Identify which cell holds the provided text, then report its [x, y] central coordinate. 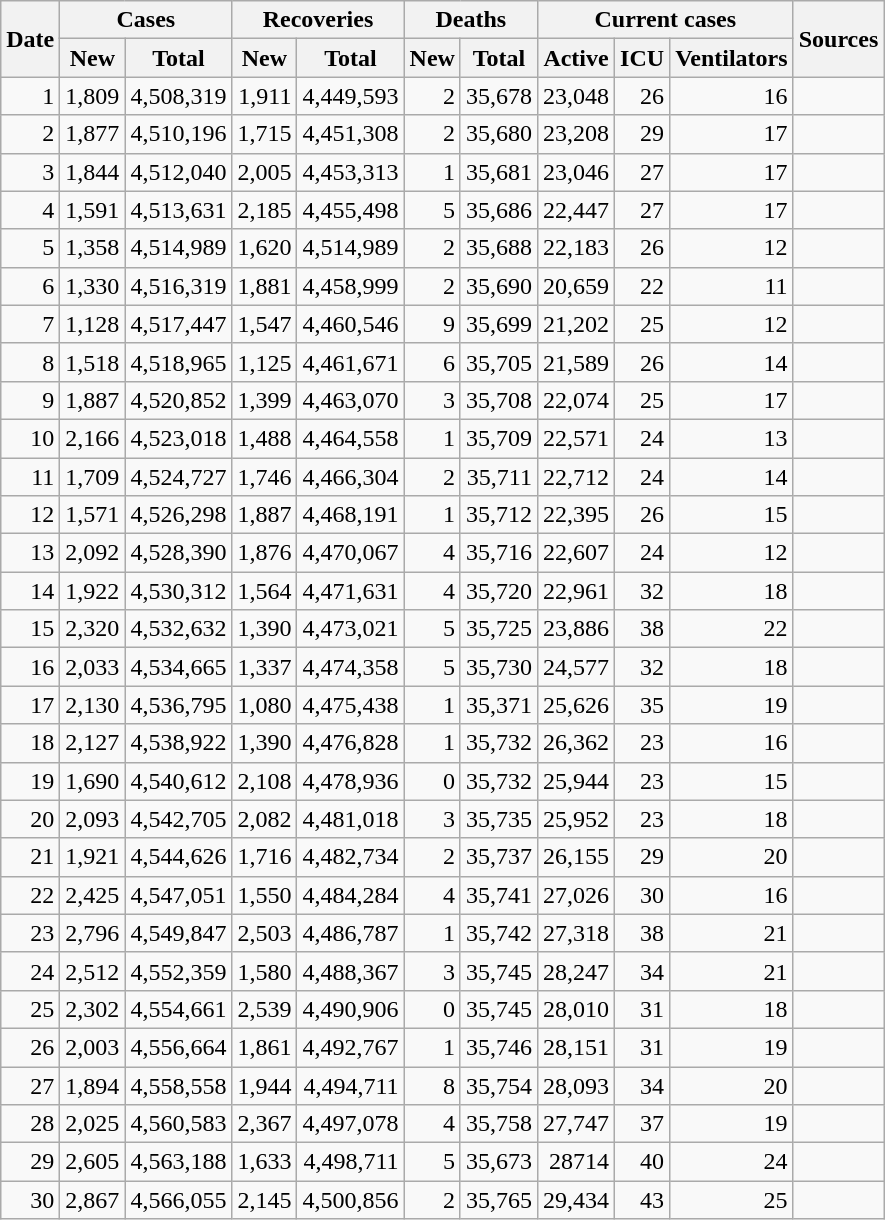
1,922 [92, 591]
4,461,671 [350, 362]
2,367 [264, 1124]
2,093 [92, 819]
35,709 [498, 438]
4,558,558 [178, 1085]
1,330 [92, 286]
Current cases [665, 20]
22,961 [576, 591]
23,046 [576, 172]
4,475,438 [350, 705]
4,536,795 [178, 705]
1,564 [264, 591]
28 [30, 1124]
35,705 [498, 362]
4,471,631 [350, 591]
2,145 [264, 1200]
4,538,922 [178, 743]
4,478,936 [350, 781]
35,765 [498, 1200]
1,809 [92, 96]
4,474,358 [350, 667]
1,861 [264, 1047]
1,715 [264, 134]
23,886 [576, 629]
35,725 [498, 629]
35,742 [498, 933]
Recoveries [318, 20]
4,556,664 [178, 1047]
2,166 [92, 438]
1,571 [92, 515]
4,498,711 [350, 1162]
4,530,312 [178, 591]
35,712 [498, 515]
35,741 [498, 895]
2,025 [92, 1124]
1,125 [264, 362]
4,552,359 [178, 971]
21,589 [576, 362]
1,080 [264, 705]
7 [30, 324]
35,720 [498, 591]
4,563,188 [178, 1162]
Deaths [470, 20]
35,371 [498, 705]
35,758 [498, 1124]
35,711 [498, 477]
35,730 [498, 667]
2,867 [92, 1200]
4,566,055 [178, 1200]
4,455,498 [350, 210]
1,944 [264, 1085]
4,523,018 [178, 438]
22,712 [576, 477]
4,540,612 [178, 781]
4,516,319 [178, 286]
2,320 [92, 629]
1,844 [92, 172]
35,690 [498, 286]
20,659 [576, 286]
4,508,319 [178, 96]
22,074 [576, 400]
4,451,308 [350, 134]
1,894 [92, 1085]
4,526,298 [178, 515]
4,513,631 [178, 210]
2,302 [92, 1009]
4,534,665 [178, 667]
4,466,304 [350, 477]
40 [642, 1162]
1,716 [264, 857]
4,549,847 [178, 933]
29,434 [576, 1200]
4,554,661 [178, 1009]
1,881 [264, 286]
25,944 [576, 781]
Date [30, 39]
35 [642, 705]
2,796 [92, 933]
1,911 [264, 96]
4,486,787 [350, 933]
1,518 [92, 362]
25,626 [576, 705]
35,686 [498, 210]
4,518,965 [178, 362]
35,673 [498, 1162]
2,033 [92, 667]
22,571 [576, 438]
35,735 [498, 819]
28,093 [576, 1085]
25,952 [576, 819]
1,877 [92, 134]
4,453,313 [350, 172]
2,503 [264, 933]
35,688 [498, 248]
23,208 [576, 134]
4,497,078 [350, 1124]
2,092 [92, 553]
35,708 [498, 400]
Sources [838, 39]
28,151 [576, 1047]
24,577 [576, 667]
4,470,067 [350, 553]
2,539 [264, 1009]
4,524,727 [178, 477]
4,476,828 [350, 743]
43 [642, 1200]
Cases [146, 20]
Ventilators [732, 58]
4,544,626 [178, 857]
1,633 [264, 1162]
4,494,711 [350, 1085]
1,337 [264, 667]
1,399 [264, 400]
1,580 [264, 971]
35,737 [498, 857]
35,716 [498, 553]
ICU [642, 58]
1,488 [264, 438]
2,127 [92, 743]
35,746 [498, 1047]
10 [30, 438]
4,473,021 [350, 629]
28,010 [576, 1009]
2,512 [92, 971]
35,699 [498, 324]
27,747 [576, 1124]
28714 [576, 1162]
35,680 [498, 134]
4,464,558 [350, 438]
1,746 [264, 477]
35,681 [498, 172]
22,607 [576, 553]
4,488,367 [350, 971]
4,532,632 [178, 629]
2,605 [92, 1162]
27,318 [576, 933]
2,003 [92, 1047]
21,202 [576, 324]
4,492,767 [350, 1047]
4,458,999 [350, 286]
37 [642, 1124]
1,690 [92, 781]
4,460,546 [350, 324]
2,082 [264, 819]
4,490,906 [350, 1009]
2,005 [264, 172]
4,481,018 [350, 819]
4,482,734 [350, 857]
35,754 [498, 1085]
1,550 [264, 895]
4,484,284 [350, 895]
4,528,390 [178, 553]
4,560,583 [178, 1124]
22,395 [576, 515]
35,678 [498, 96]
Active [576, 58]
1,128 [92, 324]
2,185 [264, 210]
4,510,196 [178, 134]
28,247 [576, 971]
22,183 [576, 248]
27,026 [576, 895]
1,709 [92, 477]
1,547 [264, 324]
4,520,852 [178, 400]
26,362 [576, 743]
23,048 [576, 96]
2,425 [92, 895]
26,155 [576, 857]
4,500,856 [350, 1200]
4,463,070 [350, 400]
4,512,040 [178, 172]
4,449,593 [350, 96]
4,542,705 [178, 819]
2,108 [264, 781]
1,591 [92, 210]
4,468,191 [350, 515]
4,547,051 [178, 895]
1,921 [92, 857]
1,876 [264, 553]
22,447 [576, 210]
4,517,447 [178, 324]
1,358 [92, 248]
2,130 [92, 705]
1,620 [264, 248]
